Return the [X, Y] coordinate for the center point of the cell that contains the specified text.  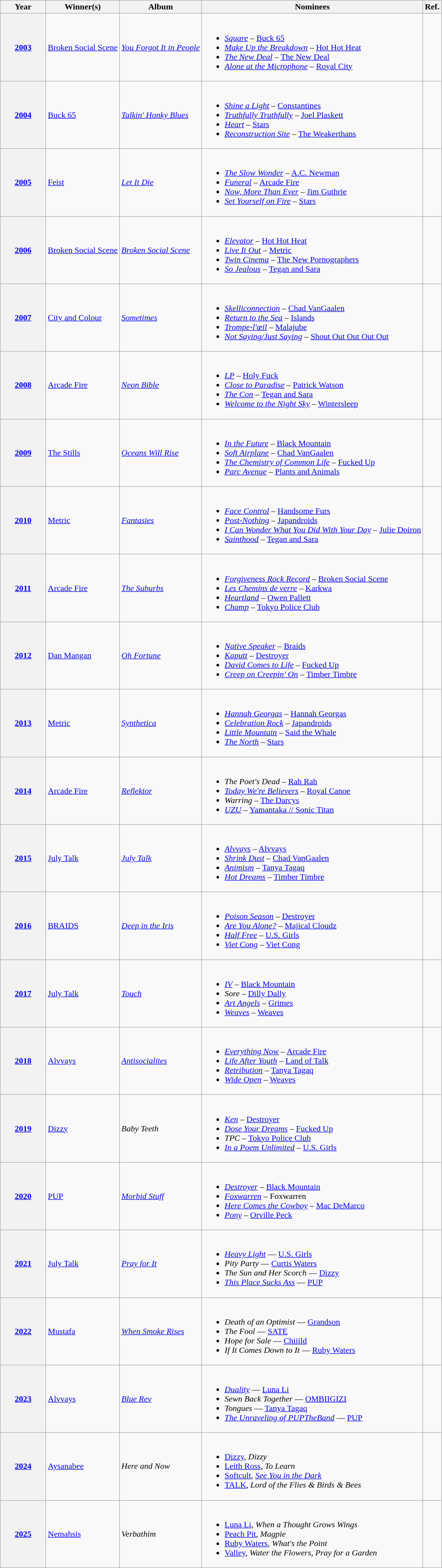
Ref. [432, 7]
Destroyer – Black MountainFoxwarren – FoxwarrenHere Comes the Cowboy – Mac DeMarcoPony – Orville Peck [312, 1196]
Square – Buck 65Make Up the Breakdown – Hot Hot HeatThe New Deal – The New DealAlone at the Microphone – Royal City [312, 47]
IV – Black MountainSore – Dilly DallyArt Angels – GrimesWeaves – Weaves [312, 993]
2016 [23, 926]
Face Control – Handsome FursPost-Nothing – JapandroidsI Can Wonder What You Did With Your Day – Julie DoironSainthood – Tegan and Sara [312, 520]
2018 [23, 1061]
Nemahsis [83, 1534]
Morbid Stuff [161, 1196]
The Poet's Dead – Rah RahToday We're Believers – Royal CanoeWarring – The DarcysUZU – Yamantaka // Sonic Titan [312, 791]
When Smoke Rises [161, 1331]
2008 [23, 385]
Feist [83, 182]
2014 [23, 791]
Everything Now – Arcade FireLife After Youth – Land of TalkRetribution – Tanya TagaqWide Open – Weaves [312, 1061]
Fantasies [161, 520]
Blue Rev [161, 1399]
2020 [23, 1196]
2006 [23, 250]
2003 [23, 47]
2013 [23, 723]
2012 [23, 655]
Poison Season – DestroyerAre You Alone? – Majical CloudzHalf Free – U.S. GirlsViet Cong – Viet Cong [312, 926]
Sometimes [161, 318]
Ken – DestroyerDose Your Dreams – Fucked UpTPC – Tokyo Police ClubIn a Poem Unlimited – U.S. Girls [312, 1129]
Antisocialites [161, 1061]
Forgiveness Rock Record – Broken Social SceneLes Chemins de verre – KarkwaHeartland – Owen PallettChamp – Tokyo Police Club [312, 588]
Verbathim [161, 1534]
Baby Teeth [161, 1129]
Here and Now [161, 1466]
2005 [23, 182]
2022 [23, 1331]
2023 [23, 1399]
The Suburbs [161, 588]
Hannah Georgas – Hannah GeorgasCelebration Rock – JapandroidsLittle Mountain – Said the WhaleThe North – Stars [312, 723]
2010 [23, 520]
Pray for It [161, 1264]
The Stills [83, 453]
2007 [23, 318]
Aysanabee [83, 1466]
LP – Holy FuckClose to Paradise – Patrick WatsonThe Con – Tegan and SaraWelcome to the Night Sky – Wintersleep [312, 385]
2004 [23, 115]
You Forgot It in People [161, 47]
Talkin' Honky Blues [161, 115]
2021 [23, 1264]
2019 [23, 1129]
Dizzy [83, 1129]
Oh Fortune [161, 655]
Let It Die [161, 182]
2017 [23, 993]
2011 [23, 588]
Neon Bible [161, 385]
Dizzy, DizzyLeith Ross, To LearnSoftcult, See You in the DarkTALK, Lord of the Flies & Birds & Bees [312, 1466]
Oceans Will Rise [161, 453]
2025 [23, 1534]
2009 [23, 453]
Skelliconnection – Chad VanGaalenReturn to the Sea – IslandsTrompe-l'œil – MalajubeNot Saying/Just Saying – Shout Out Out Out Out [312, 318]
Luna Li, When a Thought Grows WingsPeach Pit, MagpieRuby Waters, What's the PointValley, Water the Flowers, Pray for a Garden [312, 1534]
The Slow Wonder – A.C. NewmanFuneral – Arcade FireNow, More Than Ever – Jim GuthrieSet Yourself on Fire – Stars [312, 182]
City and Colour [83, 318]
Shine a Light – ConstantinesTruthfully Truthfully – Joel PlaskettHeart – StarsReconstruction Site – The Weakerthans [312, 115]
BRAIDS [83, 926]
Heavy Light — U.S. GirlsPity Party — Curtis WatersThe Sun and Her Scorch — DizzyThis Place Sucks Ass — PUP [312, 1264]
2024 [23, 1466]
Dan Mangan [83, 655]
Elevator – Hot Hot HeatLive It Out – MetricTwin Cinema – The New PornographersSo Jealous – Tegan and Sara [312, 250]
Touch [161, 993]
Synthetica [161, 723]
Album [161, 7]
Buck 65 [83, 115]
Mustafa [83, 1331]
2015 [23, 858]
PUP [83, 1196]
Winner(s) [83, 7]
Duality — Luna LiSewn Back Together — OMBIIGIZITongues — Tanya TagaqThe Unraveling of PUPTheBand — PUP [312, 1399]
Death of an Optimist — GrandsonThe Fool — SATEHope for Sale — ChiiildIf It Comes Down to It — Ruby Waters [312, 1331]
Nominees [312, 7]
Year [23, 7]
Reflektor [161, 791]
In the Future – Black MountainSoft Airplane – Chad VanGaalenThe Chemistry of Common Life – Fucked UpParc Avenue – Plants and Animals [312, 453]
Deep in the Iris [161, 926]
Native Speaker – BraidsKaputt – DestroyerDavid Comes to Life – Fucked UpCreep on Creepin' On – Timber Timbre [312, 655]
Alvvays – AlvvaysShrink Dust – Chad VanGaalenAnimism – Tanya TagaqHot Dreams – Timber Timbre [312, 858]
